Identify which cell holds the provided text, then report its [X, Y] central coordinate. 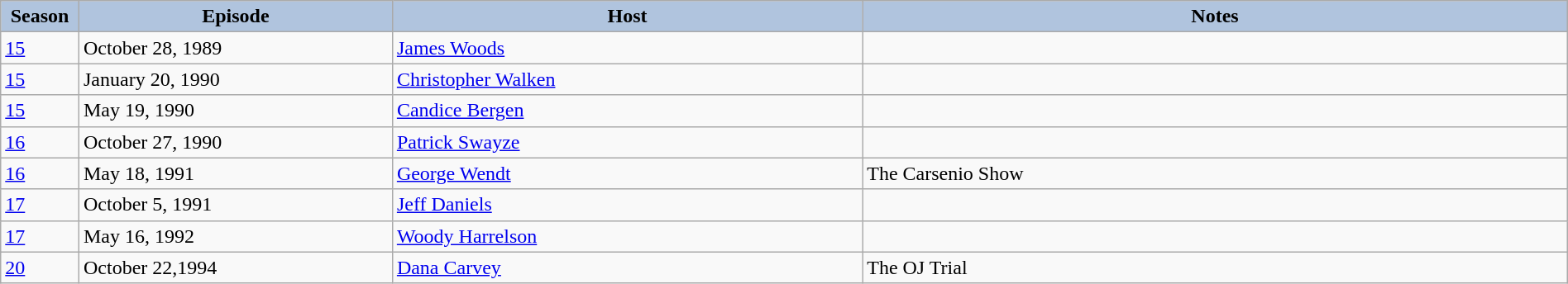
Patrick Swayze [627, 142]
James Woods [627, 48]
October 22,1994 [235, 267]
20 [40, 267]
Episode [235, 17]
October 27, 1990 [235, 142]
October 5, 1991 [235, 205]
Christopher Walken [627, 79]
The OJ Trial [1216, 267]
Season [40, 17]
Notes [1216, 17]
Woody Harrelson [627, 236]
The Carsenio Show [1216, 173]
May 18, 1991 [235, 173]
Jeff Daniels [627, 205]
October 28, 1989 [235, 48]
Dana Carvey [627, 267]
Host [627, 17]
May 19, 1990 [235, 111]
George Wendt [627, 173]
January 20, 1990 [235, 79]
Candice Bergen [627, 111]
May 16, 1992 [235, 236]
